Extract the [x, y] coordinate from the center of the cell holding the provided text.  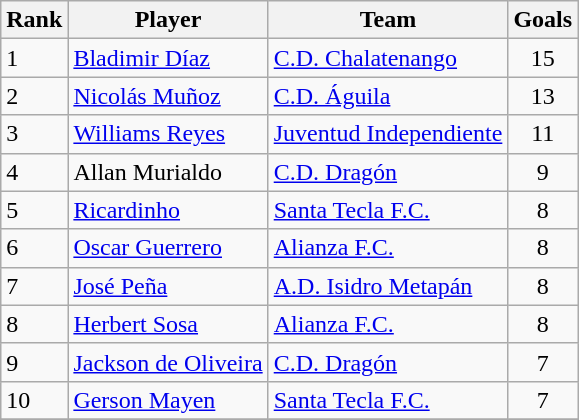
Nicolás Muñoz [168, 96]
13 [543, 96]
Player [168, 20]
C.D. Chalatenango [388, 58]
José Peña [168, 286]
4 [34, 172]
6 [34, 248]
Juventud Independiente [388, 134]
1 [34, 58]
A.D. Isidro Metapán [388, 286]
Team [388, 20]
2 [34, 96]
Williams Reyes [168, 134]
Rank [34, 20]
Oscar Guerrero [168, 248]
Bladimir Díaz [168, 58]
Gerson Mayen [168, 400]
Jackson de Oliveira [168, 362]
11 [543, 134]
Goals [543, 20]
Ricardinho [168, 210]
C.D. Águila [388, 96]
15 [543, 58]
5 [34, 210]
10 [34, 400]
3 [34, 134]
Allan Murialdo [168, 172]
Herbert Sosa [168, 324]
